Capture the cell that displays the provided text and extract its [X, Y] central coordinate. 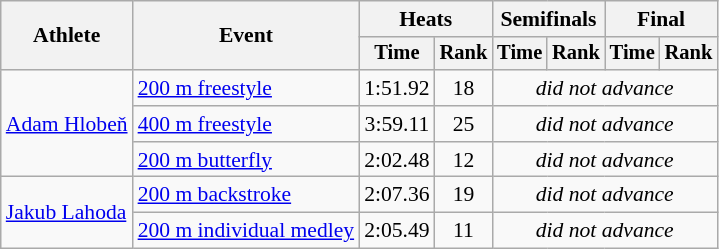
11 [464, 231]
3:59.11 [396, 124]
400 m freestyle [246, 124]
12 [464, 160]
18 [464, 88]
19 [464, 195]
Adam Hlobeň [67, 124]
200 m butterfly [246, 160]
Semifinals [548, 19]
Jakub Lahoda [67, 212]
200 m backstroke [246, 195]
Heats [426, 19]
25 [464, 124]
2:05.49 [396, 231]
Final [661, 19]
2:02.48 [396, 160]
2:07.36 [396, 195]
200 m freestyle [246, 88]
Athlete [67, 36]
Event [246, 36]
200 m individual medley [246, 231]
1:51.92 [396, 88]
